Scan for the cell matching the given text and deliver its [x, y] coordinate at center. 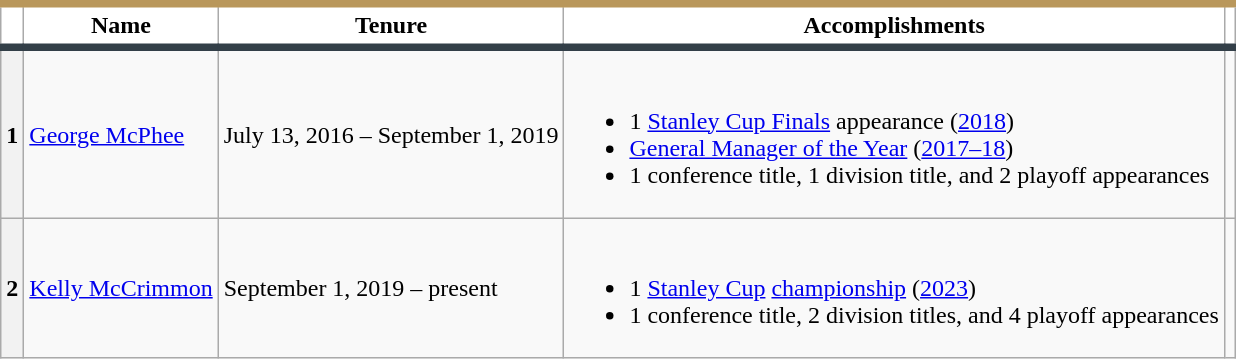
George McPhee [121, 133]
July 13, 2016 – September 1, 2019 [391, 133]
1 Stanley Cup championship (2023)1 conference title, 2 division titles, and 4 playoff appearances [894, 288]
2 [12, 288]
1 Stanley Cup Finals appearance (2018)General Manager of the Year (2017–18)1 conference title, 1 division title, and 2 playoff appearances [894, 133]
Name [121, 26]
September 1, 2019 – present [391, 288]
1 [12, 133]
Accomplishments [894, 26]
Kelly McCrimmon [121, 288]
Tenure [391, 26]
